Output the [x, y] coordinate of the center of the cell containing the given text.  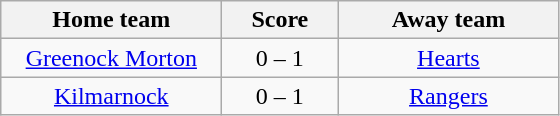
Greenock Morton [112, 58]
Score [280, 20]
Hearts [448, 58]
Away team [448, 20]
Kilmarnock [112, 96]
Rangers [448, 96]
Home team [112, 20]
